Return the [X, Y] coordinate for the center point of the cell that contains the specified text.  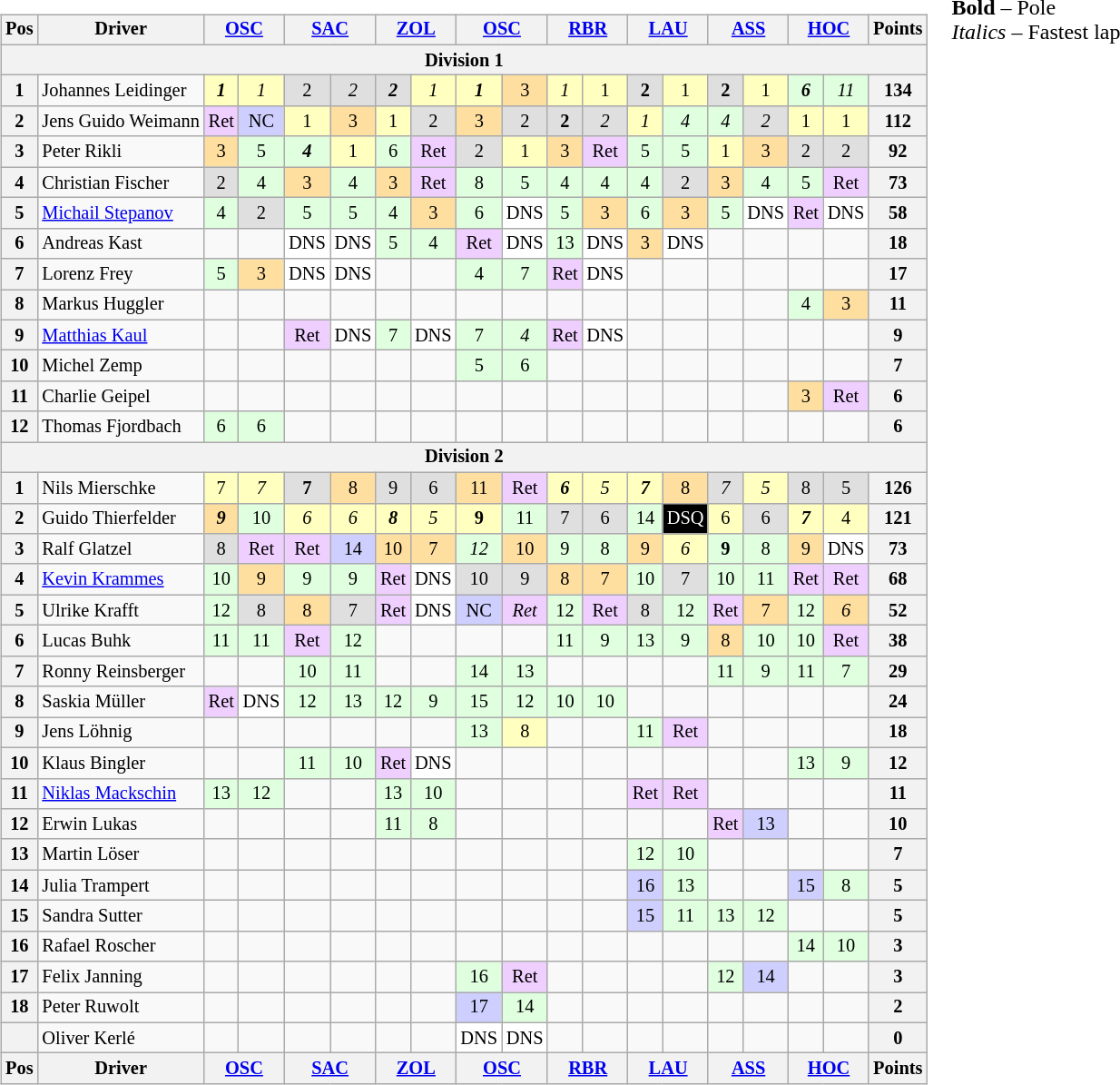
52 [898, 610]
Lucas Buhk [120, 641]
Rafael Roscher [120, 946]
Kevin Krammes [120, 579]
Matthias Kaul [120, 335]
Felix Janning [120, 977]
Division 1 [464, 60]
134 [898, 91]
Saskia Müller [120, 702]
Christian Fischer [120, 182]
Michail Stepanov [120, 213]
112 [898, 122]
Oliver Kerlé [120, 1038]
Guido Thierfelder [120, 518]
92 [898, 152]
29 [898, 671]
Andreas Kast [120, 243]
Sandra Sutter [120, 916]
Ronny Reinsberger [120, 671]
Lorenz Frey [120, 274]
58 [898, 213]
Julia Trampert [120, 885]
24 [898, 702]
Thomas Fjordbach [120, 427]
Division 2 [464, 458]
Peter Rikli [120, 152]
DSQ [685, 518]
Markus Huggler [120, 305]
68 [898, 579]
Nils Mierschke [120, 488]
121 [898, 518]
Niklas Mackschin [120, 794]
Charlie Geipel [120, 397]
126 [898, 488]
Ulrike Krafft [120, 610]
Jens Guido Weimann [120, 122]
Peter Ruwolt [120, 1008]
Michel Zemp [120, 366]
Jens Löhnig [120, 733]
0 [898, 1038]
Johannes Leidinger [120, 91]
38 [898, 641]
Martin Löser [120, 854]
Klaus Bingler [120, 763]
Ralf Glatzel [120, 549]
Erwin Lukas [120, 824]
